Pinpoint the cell where the given text exists, returning its (X, Y) midpoint coordinate. 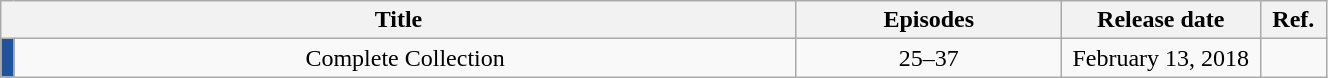
Episodes (928, 20)
Title (398, 20)
Release date (1160, 20)
Complete Collection (405, 58)
February 13, 2018 (1160, 58)
Ref. (1293, 20)
25–37 (928, 58)
